Identify which cell holds the provided text, then report its (x, y) central coordinate. 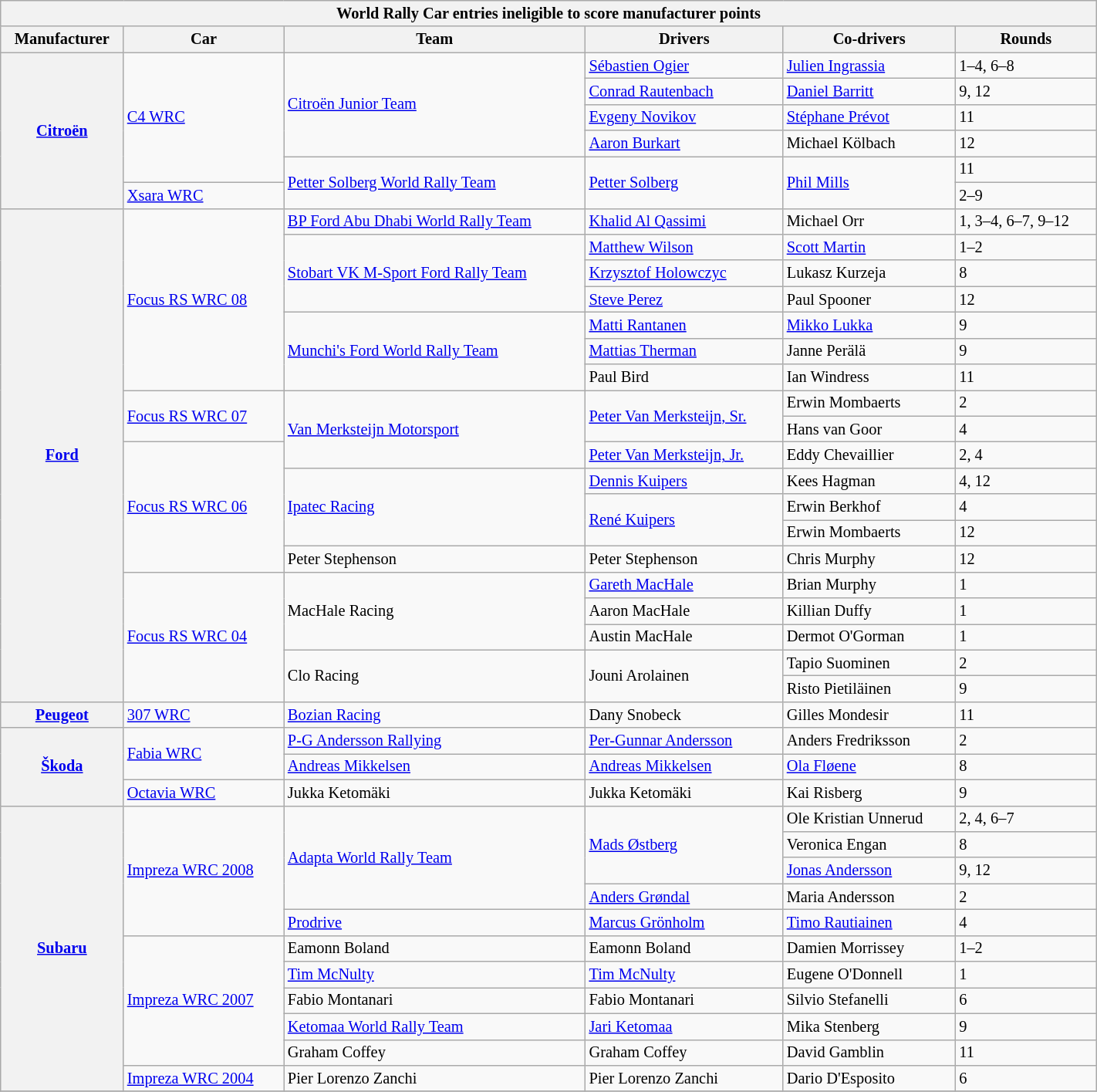
Conrad Rautenbach (684, 91)
Kai Risberg (869, 793)
2, 4 (1026, 455)
Jonas Andersson (869, 871)
Stéphane Prévot (869, 117)
Jouni Arolainen (684, 676)
Mads Østberg (684, 844)
MacHale Racing (435, 611)
P-G Andersson Rallying (435, 741)
Steve Perez (684, 299)
Marcus Grönholm (684, 922)
Per-Gunnar Andersson (684, 741)
Evgeny Novikov (684, 117)
Aaron MacHale (684, 610)
Xsara WRC (204, 195)
Škoda (62, 767)
Focus RS WRC 06 (204, 506)
Impreza WRC 2007 (204, 1000)
Peugeot (62, 715)
Paul Bird (684, 377)
Aaron Burkart (684, 144)
Damien Morrissey (869, 948)
Daniel Barritt (869, 91)
Focus RS WRC 04 (204, 637)
Dany Snobeck (684, 715)
Petter Solberg World Rally Team (435, 182)
Ford (62, 455)
Citroën Junior Team (435, 105)
Phil Mills (869, 182)
Peter Van Merksteijn, Jr. (684, 455)
Hans van Goor (869, 429)
Brian Murphy (869, 585)
Silvio Stefanelli (869, 1000)
Car (204, 39)
World Rally Car entries ineligible to score manufacturer points (548, 13)
2–9 (1026, 195)
Stobart VK M-Sport Ford Rally Team (435, 273)
Chris Murphy (869, 559)
Maria Andersson (869, 897)
Mattias Therman (684, 351)
Petter Solberg (684, 182)
Kees Hagman (869, 481)
Ole Kristian Unnerud (869, 819)
David Gamblin (869, 1053)
Mikko Lukka (869, 325)
Clo Racing (435, 676)
Tapio Suominen (869, 663)
C4 WRC (204, 117)
Munchi's Ford World Rally Team (435, 350)
Subaru (62, 948)
2, 4, 6–7 (1026, 819)
Focus RS WRC 07 (204, 415)
Paul Spooner (869, 299)
Matthew Wilson (684, 247)
Citroën (62, 130)
Michael Kölbach (869, 144)
Prodrive (435, 922)
Rounds (1026, 39)
Drivers (684, 39)
René Kuipers (684, 520)
4, 12 (1026, 481)
Janne Perälä (869, 351)
Sébastien Ogier (684, 66)
Risto Pietiläinen (869, 688)
Dario D'Esposito (869, 1078)
Jari Ketomaa (684, 1026)
Khalid Al Qassimi (684, 221)
Erwin Berkhof (869, 507)
Peter Van Merksteijn, Sr. (684, 415)
Focus RS WRC 08 (204, 299)
Eddy Chevaillier (869, 455)
Ola Fløene (869, 766)
Dermot O'Gorman (869, 637)
1, 3–4, 6–7, 9–12 (1026, 221)
Manufacturer (62, 39)
Veronica Engan (869, 844)
Anders Grøndal (684, 897)
Lukasz Kurzeja (869, 273)
Killian Duffy (869, 610)
Fabia WRC (204, 753)
Mika Stenberg (869, 1026)
Ketomaa World Rally Team (435, 1026)
307 WRC (204, 715)
Gareth MacHale (684, 585)
BP Ford Abu Dhabi World Rally Team (435, 221)
Krzysztof Holowczyc (684, 273)
Gilles Mondesir (869, 715)
Scott Martin (869, 247)
Bozian Racing (435, 715)
Impreza WRC 2004 (204, 1078)
Co-drivers (869, 39)
Impreza WRC 2008 (204, 871)
1–4, 6–8 (1026, 66)
Timo Rautiainen (869, 922)
Julien Ingrassia (869, 66)
Matti Rantanen (684, 325)
Octavia WRC (204, 793)
Team (435, 39)
Ipatec Racing (435, 506)
Michael Orr (869, 221)
Anders Fredriksson (869, 741)
Eugene O'Donnell (869, 975)
Van Merksteijn Motorsport (435, 429)
Dennis Kuipers (684, 481)
Ian Windress (869, 377)
Adapta World Rally Team (435, 858)
Austin MacHale (684, 637)
